Pinpoint the cell where the given text exists, returning its [x, y] midpoint coordinate. 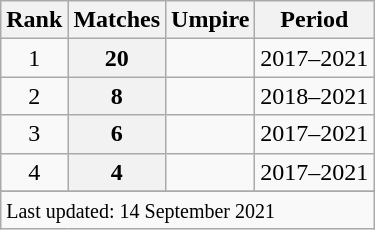
8 [117, 96]
6 [117, 134]
1 [34, 58]
2018–2021 [314, 96]
2 [34, 96]
20 [117, 58]
3 [34, 134]
Period [314, 20]
Rank [34, 20]
Last updated: 14 September 2021 [188, 210]
Matches [117, 20]
Umpire [210, 20]
